Scan for the cell matching the given text and deliver its (x, y) coordinate at center. 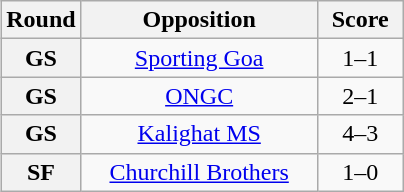
Sporting Goa (199, 58)
Score (360, 20)
SF (41, 172)
Churchill Brothers (199, 172)
2–1 (360, 96)
Opposition (199, 20)
ONGC (199, 96)
1–0 (360, 172)
4–3 (360, 134)
1–1 (360, 58)
Round (41, 20)
Kalighat MS (199, 134)
